Identify which cell holds the provided text, then report its [x, y] central coordinate. 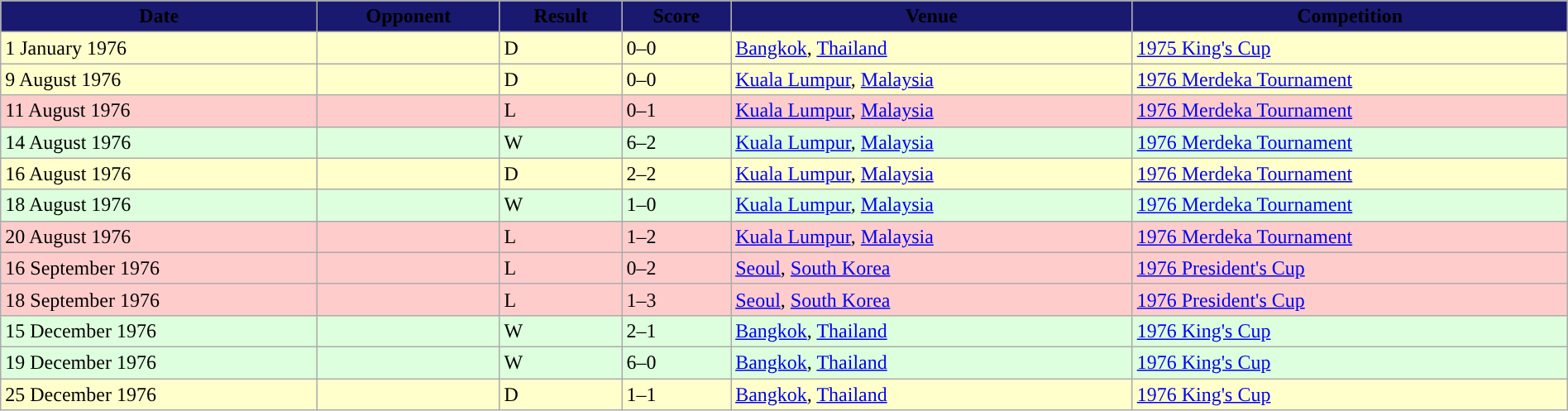
14 August 1976 [159, 142]
20 August 1976 [159, 237]
19 December 1976 [159, 362]
16 September 1976 [159, 268]
11 August 1976 [159, 111]
2–2 [676, 174]
6–0 [676, 362]
2–1 [676, 331]
1–2 [676, 237]
6–2 [676, 142]
Score [676, 17]
Result [561, 17]
1–0 [676, 205]
1–1 [676, 394]
Competition [1350, 17]
9 August 1976 [159, 79]
0–1 [676, 111]
18 September 1976 [159, 299]
1 January 1976 [159, 48]
Date [159, 17]
25 December 1976 [159, 394]
1–3 [676, 299]
Opponent [409, 17]
1975 King's Cup [1350, 48]
16 August 1976 [159, 174]
18 August 1976 [159, 205]
Venue [932, 17]
15 December 1976 [159, 331]
0–2 [676, 268]
